Return [X, Y] of the center of cell containing provided text 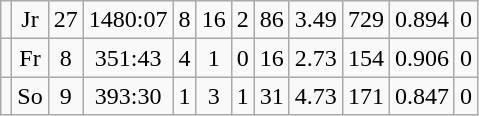
171 [366, 96]
0.906 [422, 58]
3.49 [316, 20]
729 [366, 20]
Fr [30, 58]
1480:07 [128, 20]
2.73 [316, 58]
86 [272, 20]
4.73 [316, 96]
31 [272, 96]
2 [242, 20]
351:43 [128, 58]
Jr [30, 20]
3 [214, 96]
0.894 [422, 20]
4 [184, 58]
154 [366, 58]
9 [66, 96]
0.847 [422, 96]
27 [66, 20]
So [30, 96]
393:30 [128, 96]
